Output the (X, Y) coordinate of the center of the cell containing the given text.  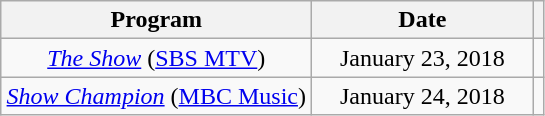
The Show (SBS MTV) (156, 58)
January 23, 2018 (422, 58)
Show Champion (MBC Music) (156, 96)
January 24, 2018 (422, 96)
Date (422, 20)
Program (156, 20)
